Scan for the cell matching the given text and deliver its [X, Y] coordinate at center. 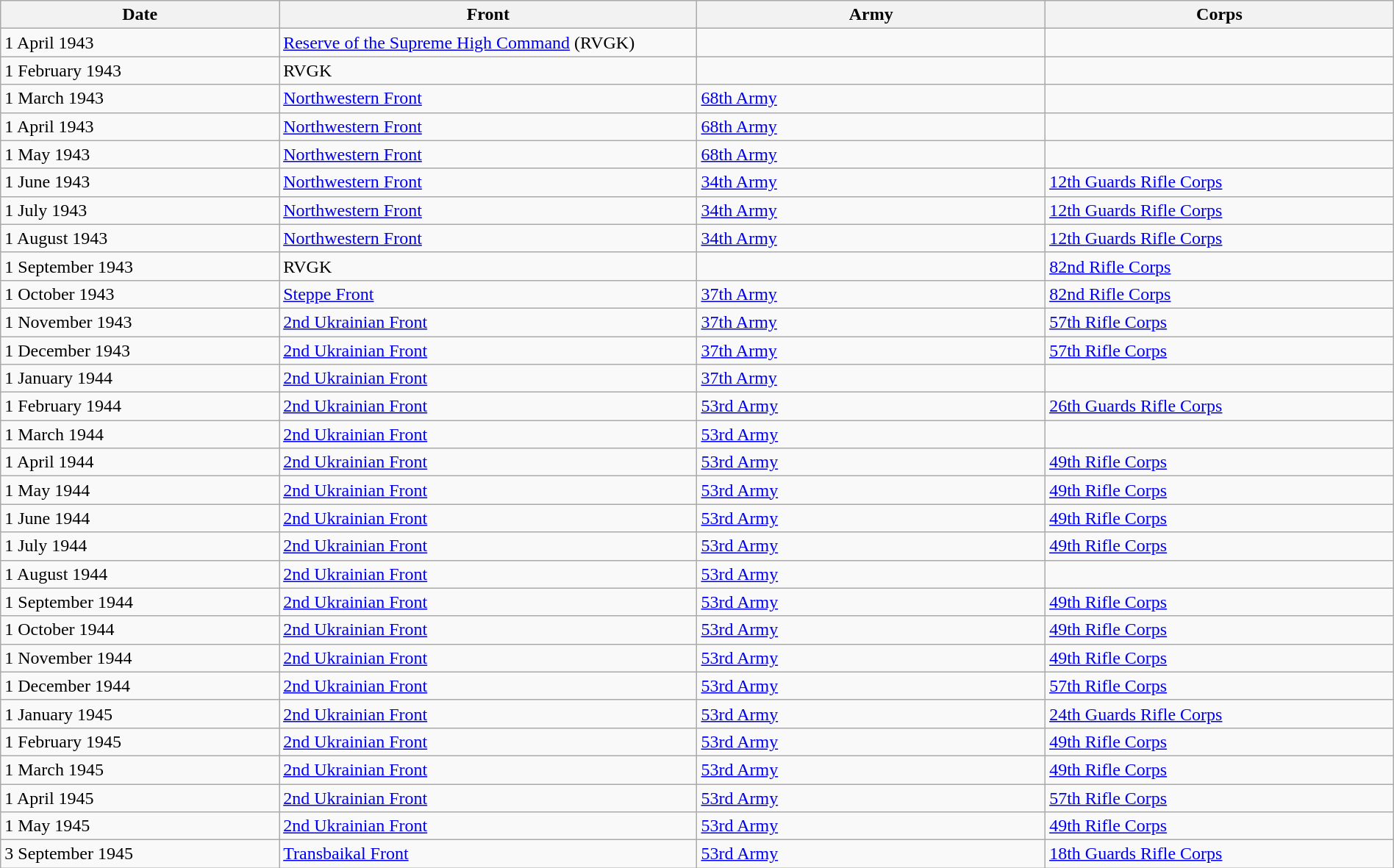
1 November 1944 [140, 658]
Army [871, 15]
Front [488, 15]
1 June 1944 [140, 518]
1 January 1945 [140, 714]
1 July 1944 [140, 546]
1 October 1943 [140, 294]
1 February 1944 [140, 406]
1 August 1943 [140, 238]
1 April 1944 [140, 462]
18th Guards Rifle Corps [1220, 854]
Date [140, 15]
1 May 1944 [140, 490]
1 December 1944 [140, 686]
1 September 1944 [140, 602]
Corps [1220, 15]
1 March 1943 [140, 98]
1 May 1945 [140, 826]
1 March 1944 [140, 434]
1 May 1943 [140, 154]
Reserve of the Supreme High Command (RVGK) [488, 43]
3 September 1945 [140, 854]
Transbaikal Front [488, 854]
1 February 1943 [140, 71]
1 February 1945 [140, 742]
1 September 1943 [140, 266]
24th Guards Rifle Corps [1220, 714]
Steppe Front [488, 294]
1 June 1943 [140, 182]
1 January 1944 [140, 379]
1 November 1943 [140, 322]
1 July 1943 [140, 210]
1 August 1944 [140, 574]
1 March 1945 [140, 770]
1 December 1943 [140, 351]
1 April 1945 [140, 797]
26th Guards Rifle Corps [1220, 406]
1 October 1944 [140, 630]
